For the text-containing cell, return its midpoint in [x, y] coordinate format. 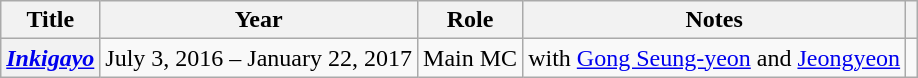
Role [470, 20]
Main MC [470, 58]
Year [259, 20]
Inkigayo [50, 58]
July 3, 2016 – January 22, 2017 [259, 58]
with Gong Seung-yeon and Jeongyeon [714, 58]
Title [50, 20]
Notes [714, 20]
